Detect which cell encompasses the target text, then output its (x, y) center coordinate. 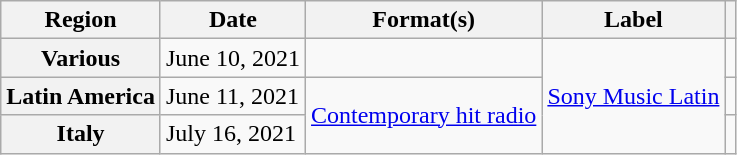
Format(s) (424, 20)
Italy (81, 134)
June 10, 2021 (232, 58)
June 11, 2021 (232, 96)
Various (81, 58)
Contemporary hit radio (424, 115)
Label (634, 20)
Region (81, 20)
Latin America (81, 96)
Date (232, 20)
Sony Music Latin (634, 96)
July 16, 2021 (232, 134)
